Identify which cell holds the provided text, then report its (x, y) central coordinate. 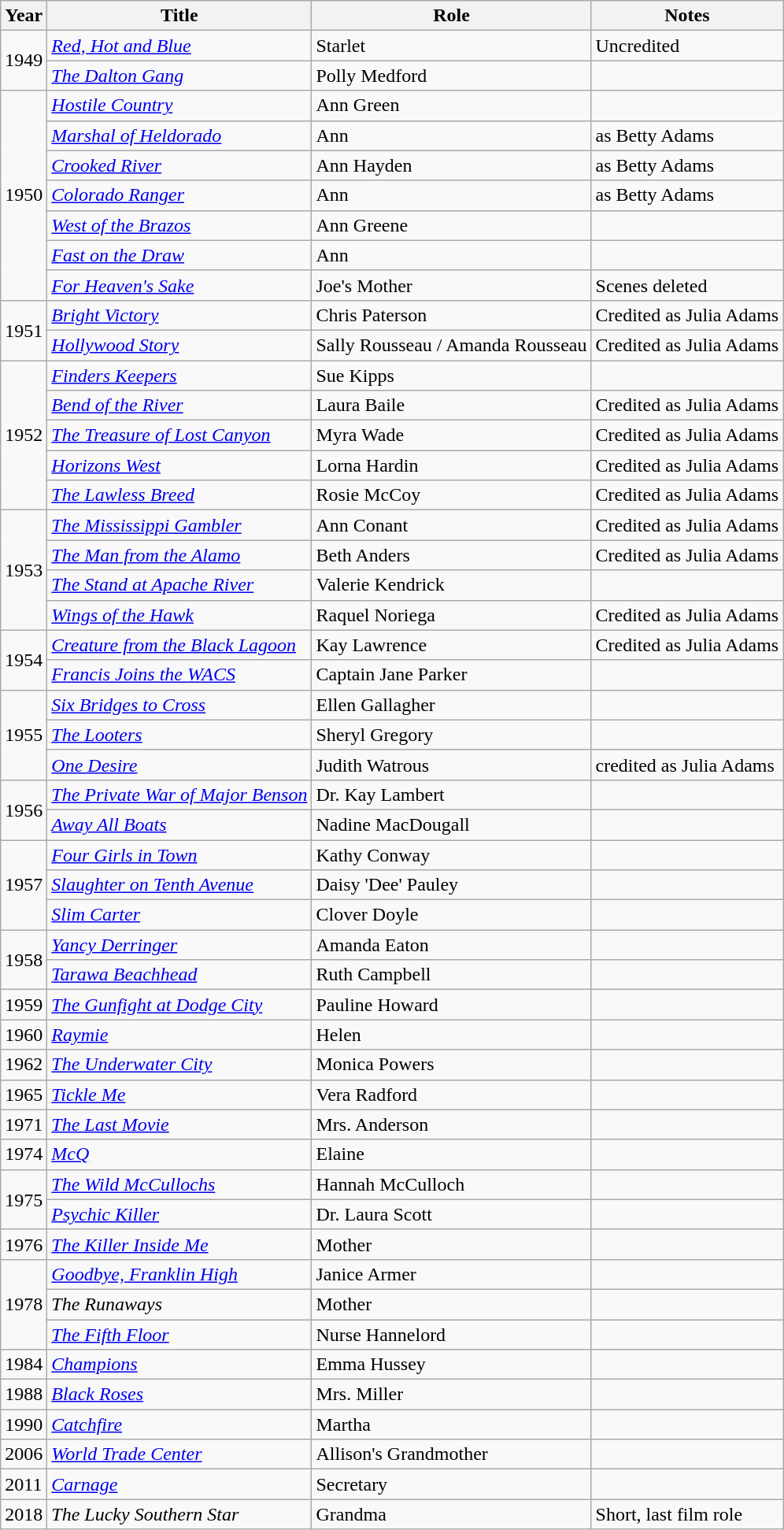
The Runaways (179, 1304)
Mrs. Miller (452, 1395)
Bend of the River (179, 406)
Laura Baile (452, 406)
Fast on the Draw (179, 255)
Ann Green (452, 106)
1949 (24, 61)
Dr. Kay Lambert (452, 795)
Polly Medford (452, 76)
Amanda Eaton (452, 945)
Tickle Me (179, 1095)
Sheryl Gregory (452, 735)
Captain Jane Parker (452, 675)
Colorado Ranger (179, 195)
2011 (24, 1484)
The Lucky Southern Star (179, 1514)
The Stand at Apache River (179, 585)
Kay Lawrence (452, 645)
Helen (452, 1035)
Beth Anders (452, 555)
Nurse Hannelord (452, 1335)
1965 (24, 1095)
One Desire (179, 765)
Ruth Campbell (452, 975)
The Killer Inside Me (179, 1244)
McQ (179, 1154)
1971 (24, 1124)
For Heaven's Sake (179, 285)
1950 (24, 195)
1959 (24, 1005)
Lorna Hardin (452, 465)
Four Girls in Town (179, 854)
Daisy 'Dee' Pauley (452, 885)
Uncredited (687, 46)
Ellen Gallagher (452, 705)
Away All Boats (179, 824)
Year (24, 16)
Goodbye, Franklin High (179, 1274)
Creature from the Black Lagoon (179, 645)
1984 (24, 1365)
Nadine MacDougall (452, 824)
Ann Conant (452, 525)
1955 (24, 735)
credited as Julia Adams (687, 765)
Carnage (179, 1484)
Marshal of Heldorado (179, 135)
The Dalton Gang (179, 76)
Notes (687, 16)
Rosie McCoy (452, 495)
1951 (24, 330)
1960 (24, 1035)
1990 (24, 1424)
Red, Hot and Blue (179, 46)
The Man from the Alamo (179, 555)
Dr. Laura Scott (452, 1214)
Pauline Howard (452, 1005)
1958 (24, 960)
Mrs. Anderson (452, 1124)
1952 (24, 435)
1974 (24, 1154)
Finders Keepers (179, 376)
Sue Kipps (452, 376)
Clover Doyle (452, 915)
Crooked River (179, 165)
Emma Hussey (452, 1365)
Chris Paterson (452, 315)
Allison's Grandmother (452, 1454)
1957 (24, 884)
Sally Rousseau / Amanda Rousseau (452, 345)
Yancy Derringer (179, 945)
1975 (24, 1199)
The Private War of Major Benson (179, 795)
Myra Wade (452, 435)
The Underwater City (179, 1065)
Ann Greene (452, 225)
Catchfire (179, 1424)
Title (179, 16)
The Lawless Breed (179, 495)
Slaughter on Tenth Avenue (179, 885)
Judith Watrous (452, 765)
Valerie Kendrick (452, 585)
Ann Hayden (452, 165)
The Looters (179, 735)
1988 (24, 1395)
Joe's Mother (452, 285)
Kathy Conway (452, 854)
1954 (24, 660)
1976 (24, 1244)
The Gunfight at Dodge City (179, 1005)
1962 (24, 1065)
1978 (24, 1304)
1953 (24, 570)
Tarawa Beachhead (179, 975)
Monica Powers (452, 1065)
Raquel Noriega (452, 615)
2018 (24, 1514)
The Mississippi Gambler (179, 525)
Janice Armer (452, 1274)
Raymie (179, 1035)
Black Roses (179, 1395)
Slim Carter (179, 915)
Vera Radford (452, 1095)
Hollywood Story (179, 345)
Hannah McCulloch (452, 1184)
Psychic Killer (179, 1214)
Martha (452, 1424)
Francis Joins the WACS (179, 675)
Hostile Country (179, 106)
Scenes deleted (687, 285)
Bright Victory (179, 315)
Role (452, 16)
The Treasure of Lost Canyon (179, 435)
Grandma (452, 1514)
Short, last film role (687, 1514)
Wings of the Hawk (179, 615)
Six Bridges to Cross (179, 705)
The Fifth Floor (179, 1335)
West of the Brazos (179, 225)
Starlet (452, 46)
Champions (179, 1365)
The Last Movie (179, 1124)
1956 (24, 809)
Secretary (452, 1484)
Elaine (452, 1154)
World Trade Center (179, 1454)
2006 (24, 1454)
The Wild McCullochs (179, 1184)
Horizons West (179, 465)
